Find where the given text appears and provide that cell's center as (X, Y) coordinate. 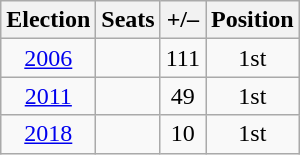
Election (48, 20)
2006 (48, 58)
111 (182, 58)
2018 (48, 134)
10 (182, 134)
+/– (182, 20)
Seats (128, 20)
Position (253, 20)
2011 (48, 96)
49 (182, 96)
